Return the (x, y) coordinate for the center point of the cell that contains the specified text.  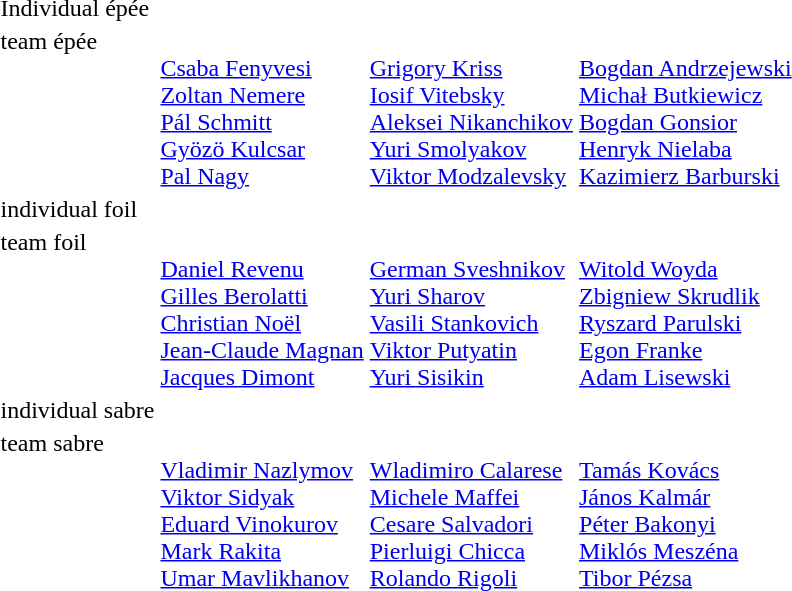
Daniel RevenuGilles BerolattiChristian NoëlJean-Claude MagnanJacques Dimont (262, 310)
Grigory KrissIosif VitebskyAleksei NikanchikovYuri SmolyakovViktor Modzalevsky (471, 108)
Csaba FenyvesiZoltan NemerePál SchmittGyözö KulcsarPal Nagy (262, 108)
German SveshnikovYuri SharovVasili StankovichViktor PutyatinYuri Sisikin (471, 310)
